Detect which cell encompasses the target text, then output its (x, y) center coordinate. 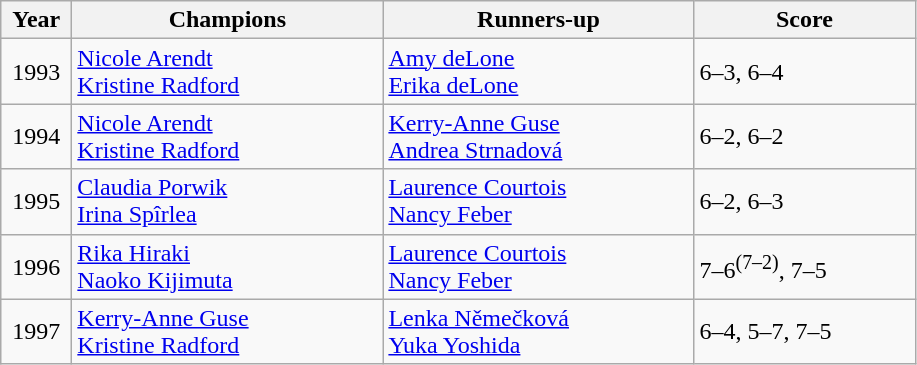
6–4, 5–7, 7–5 (804, 332)
Runners-up (538, 20)
6–2, 6–2 (804, 136)
Kerry-Anne Guse Andrea Strnadová (538, 136)
Rika Hiraki Naoko Kijimuta (228, 266)
Lenka Němečková Yuka Yoshida (538, 332)
1994 (36, 136)
Score (804, 20)
7–6(7–2), 7–5 (804, 266)
Claudia Porwik Irina Spîrlea (228, 202)
1996 (36, 266)
Champions (228, 20)
Year (36, 20)
Amy deLone Erika deLone (538, 72)
1993 (36, 72)
1995 (36, 202)
6–2, 6–3 (804, 202)
6–3, 6–4 (804, 72)
1997 (36, 332)
Kerry-Anne Guse Kristine Radford (228, 332)
